Find where the given text appears and provide that cell's center as (x, y) coordinate. 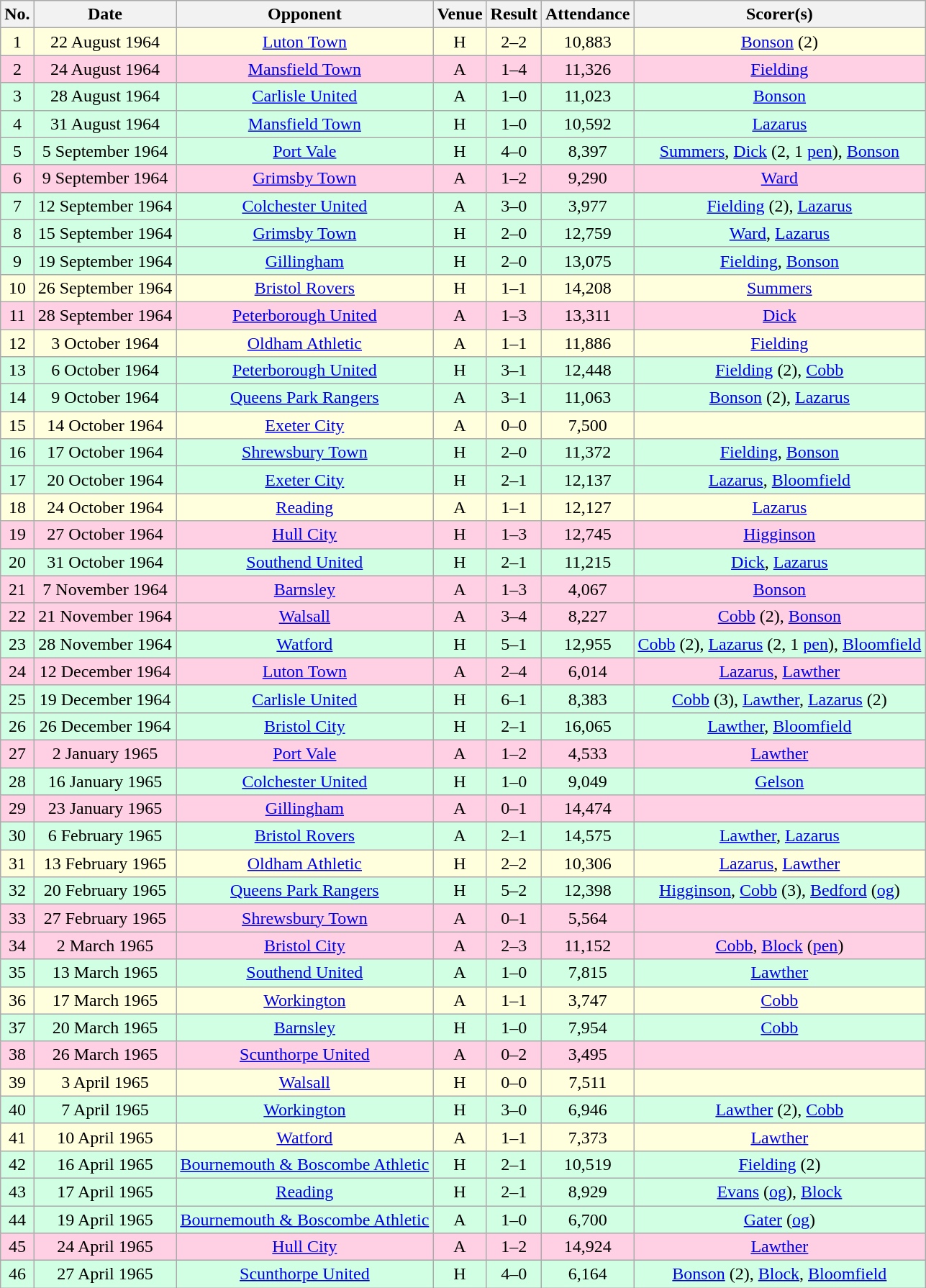
3 October 1964 (105, 343)
20 (17, 562)
21 November 1964 (105, 617)
23 January 1965 (105, 809)
10,883 (587, 42)
5,564 (587, 918)
Higginson (780, 535)
19 April 1965 (105, 1220)
1 (17, 42)
27 February 1965 (105, 918)
22 (17, 617)
6–1 (514, 699)
41 (17, 1137)
27 April 1965 (105, 1274)
Gelson (780, 781)
13 February 1965 (105, 863)
7,815 (587, 973)
9 October 1964 (105, 398)
26 March 1965 (105, 1055)
23 (17, 644)
8,929 (587, 1192)
28 November 1964 (105, 644)
31 August 1964 (105, 124)
14,924 (587, 1247)
6 October 1964 (105, 371)
39 (17, 1082)
3 (17, 96)
Cobb (2), Bonson (780, 617)
Attendance (587, 14)
7 (17, 206)
Gater (og) (780, 1220)
Venue (460, 14)
3,747 (587, 1000)
Bonson (2) (780, 42)
10,306 (587, 863)
26 December 1964 (105, 726)
12,137 (587, 480)
Fielding (2) (780, 1164)
20 February 1965 (105, 891)
2 (17, 69)
22 August 1964 (105, 42)
24 April 1965 (105, 1247)
8,397 (587, 151)
12,955 (587, 644)
5–1 (514, 644)
19 (17, 535)
12,759 (587, 233)
9,049 (587, 781)
8,227 (587, 617)
11,326 (587, 69)
4,533 (587, 753)
12,127 (587, 507)
43 (17, 1192)
Ward, Lazarus (780, 233)
1–4 (514, 69)
37 (17, 1028)
Cobb (3), Lawther, Lazarus (2) (780, 699)
11,215 (587, 562)
Cobb, Block (pen) (780, 945)
2–4 (514, 671)
20 October 1964 (105, 480)
0–2 (514, 1055)
27 (17, 753)
12,398 (587, 891)
40 (17, 1110)
19 September 1964 (105, 260)
28 September 1964 (105, 315)
Higginson, Cobb (3), Bedford (og) (780, 891)
11,152 (587, 945)
2 March 1965 (105, 945)
5 (17, 151)
11,372 (587, 453)
15 (17, 425)
14,575 (587, 836)
35 (17, 973)
7,511 (587, 1082)
38 (17, 1055)
Lawther (2), Cobb (780, 1110)
12 (17, 343)
14,208 (587, 288)
12 December 1964 (105, 671)
17 October 1964 (105, 453)
45 (17, 1247)
6,946 (587, 1110)
14 October 1964 (105, 425)
14,474 (587, 809)
24 October 1964 (105, 507)
11 (17, 315)
33 (17, 918)
9 September 1964 (105, 178)
Opponent (305, 14)
12,448 (587, 371)
13,075 (587, 260)
4,067 (587, 589)
16,065 (587, 726)
Lawther, Lazarus (780, 836)
26 September 1964 (105, 288)
9,290 (587, 178)
4 (17, 124)
15 September 1964 (105, 233)
26 (17, 726)
8,383 (587, 699)
7 April 1965 (105, 1110)
24 August 1964 (105, 69)
17 April 1965 (105, 1192)
Evans (og), Block (780, 1192)
12,745 (587, 535)
5 September 1964 (105, 151)
6 February 1965 (105, 836)
Bonson (2), Block, Bloomfield (780, 1274)
6,014 (587, 671)
11,886 (587, 343)
Dick (780, 315)
Result (514, 14)
7 November 1964 (105, 589)
10,592 (587, 124)
16 January 1965 (105, 781)
31 (17, 863)
18 (17, 507)
24 (17, 671)
13 March 1965 (105, 973)
10 (17, 288)
28 August 1964 (105, 96)
29 (17, 809)
34 (17, 945)
11,023 (587, 96)
5–2 (514, 891)
8 (17, 233)
17 (17, 480)
3–4 (514, 617)
21 (17, 589)
Ward (780, 178)
13 (17, 371)
32 (17, 891)
14 (17, 398)
Date (105, 14)
7,954 (587, 1028)
9 (17, 260)
Summers (780, 288)
Fielding (2), Lazarus (780, 206)
3,495 (587, 1055)
7,500 (587, 425)
Lawther, Bloomfield (780, 726)
25 (17, 699)
10,519 (587, 1164)
12 September 1964 (105, 206)
No. (17, 14)
13,311 (587, 315)
46 (17, 1274)
28 (17, 781)
30 (17, 836)
Cobb (2), Lazarus (2, 1 pen), Bloomfield (780, 644)
42 (17, 1164)
16 (17, 453)
Summers, Dick (2, 1 pen), Bonson (780, 151)
Dick, Lazarus (780, 562)
19 December 1964 (105, 699)
10 April 1965 (105, 1137)
Lazarus, Bloomfield (780, 480)
20 March 1965 (105, 1028)
27 October 1964 (105, 535)
6 (17, 178)
6,700 (587, 1220)
7,373 (587, 1137)
31 October 1964 (105, 562)
Fielding (2), Cobb (780, 371)
6,164 (587, 1274)
2 January 1965 (105, 753)
3 April 1965 (105, 1082)
3,977 (587, 206)
Bonson (2), Lazarus (780, 398)
44 (17, 1220)
36 (17, 1000)
Scorer(s) (780, 14)
2–3 (514, 945)
16 April 1965 (105, 1164)
17 March 1965 (105, 1000)
11,063 (587, 398)
